Identify which cell holds the provided text, then report its [x, y] central coordinate. 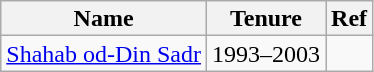
Shahab od-Din Sadr [104, 54]
Name [104, 18]
Ref [350, 18]
Tenure [266, 18]
1993–2003 [266, 54]
